Identify which cell holds the provided text, then report its (X, Y) central coordinate. 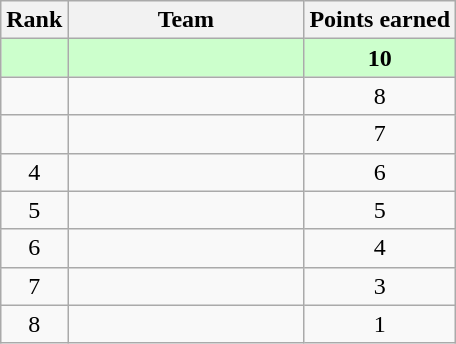
Team (186, 20)
3 (380, 286)
Points earned (380, 20)
Rank (34, 20)
1 (380, 324)
10 (380, 58)
